Provide the (x, y) coordinate of the cell's center where the given text is located.  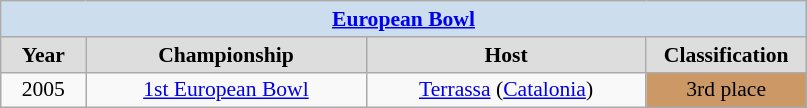
Host (506, 55)
Terrassa (Catalonia) (506, 90)
1st European Bowl (226, 90)
3rd place (726, 90)
European Bowl (404, 19)
Championship (226, 55)
Year (44, 55)
Classification (726, 55)
2005 (44, 90)
